For the text-containing cell, return its midpoint in [x, y] coordinate format. 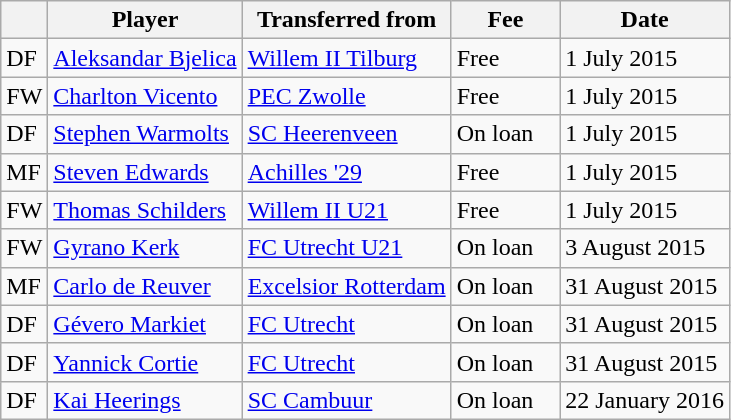
Thomas Schilders [145, 210]
Steven Edwards [145, 172]
Stephen Warmolts [145, 134]
3 August 2015 [645, 248]
22 January 2016 [645, 400]
Willem II Tilburg [346, 58]
Date [645, 20]
Fee [506, 20]
Gyrano Kerk [145, 248]
SC Cambuur [346, 400]
Willem II U21 [346, 210]
Carlo de Reuver [145, 286]
Player [145, 20]
Yannick Cortie [145, 362]
Transferred from [346, 20]
Excelsior Rotterdam [346, 286]
Aleksandar Bjelica [145, 58]
Kai Heerings [145, 400]
PEC Zwolle [346, 96]
Gévero Markiet [145, 324]
FC Utrecht U21 [346, 248]
Charlton Vicento [145, 96]
Achilles '29 [346, 172]
SC Heerenveen [346, 134]
